Return [X, Y] of the center of cell containing provided text 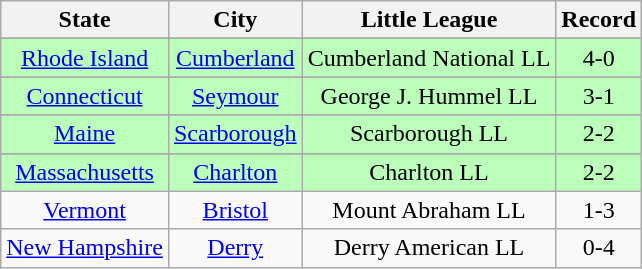
1-3 [599, 210]
Bristol [235, 210]
4-0 [599, 58]
State [85, 20]
Connecticut [85, 96]
New Hampshire [85, 248]
City [235, 20]
Charlton [235, 172]
Derry American LL [429, 248]
Record [599, 20]
Mount Abraham LL [429, 210]
Charlton LL [429, 172]
Little League [429, 20]
Cumberland National LL [429, 58]
Vermont [85, 210]
Maine [85, 134]
Scarborough LL [429, 134]
Massachusetts [85, 172]
Cumberland [235, 58]
Derry [235, 248]
Seymour [235, 96]
0-4 [599, 248]
Rhode Island [85, 58]
Scarborough [235, 134]
George J. Hummel LL [429, 96]
3-1 [599, 96]
